Return the [x, y] coordinate for the center point of the cell that contains the specified text.  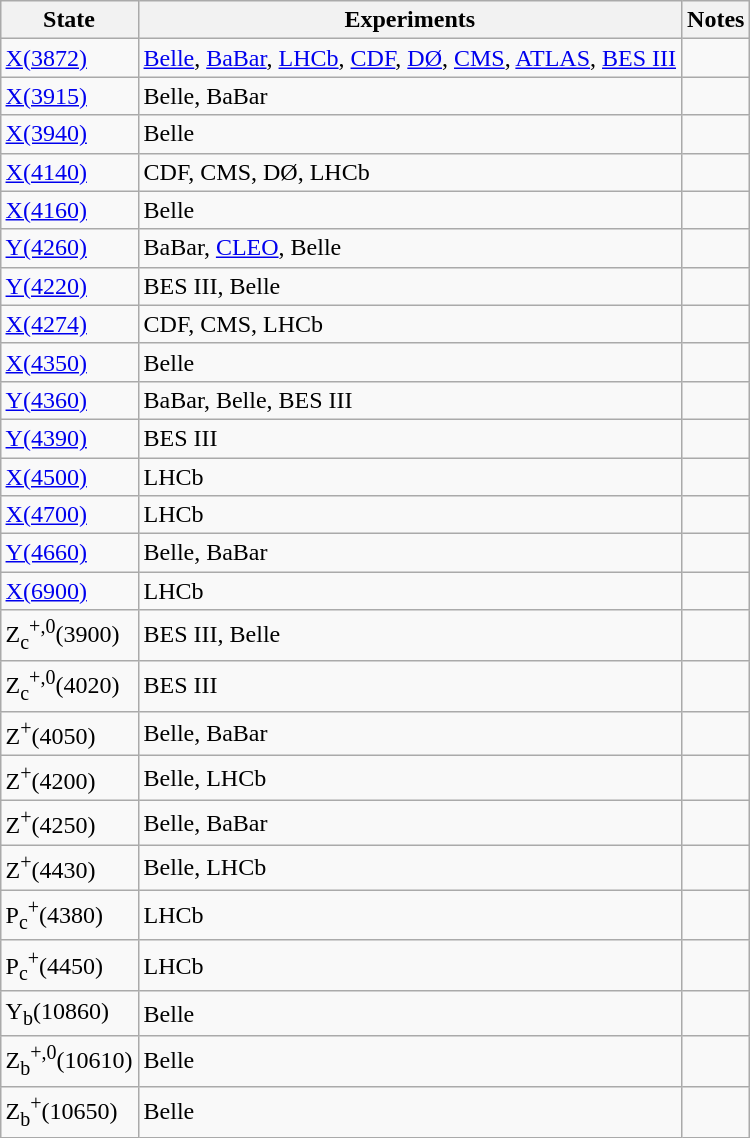
X(4274) [69, 324]
Belle, BaBar, LHCb, CDF, DØ, CMS, ATLAS, BES III [410, 58]
X(3940) [69, 134]
Y(4360) [69, 400]
Zb+,0(10610) [69, 1062]
Y(4260) [69, 248]
Zc+,0(3900) [69, 636]
Z+(4050) [69, 734]
X(3915) [69, 96]
Experiments [410, 20]
Z+(4430) [69, 868]
Pc+(4450) [69, 966]
Y(4220) [69, 286]
X(6900) [69, 591]
Notes [716, 20]
Y(4660) [69, 553]
Zb+(10650) [69, 1112]
Y(4390) [69, 438]
State [69, 20]
X(4500) [69, 477]
Pc+(4380) [69, 916]
BaBar, CLEO, Belle [410, 248]
Z+(4250) [69, 824]
CDF, CMS, DØ, LHCb [410, 172]
Z+(4200) [69, 778]
BaBar, Belle, BES III [410, 400]
X(4700) [69, 515]
X(4140) [69, 172]
Yb(10860) [69, 1013]
X(4160) [69, 210]
X(4350) [69, 362]
X(3872) [69, 58]
Zc+,0(4020) [69, 686]
CDF, CMS, LHCb [410, 324]
